Output the [x, y] coordinate of the center of the cell containing the given text.  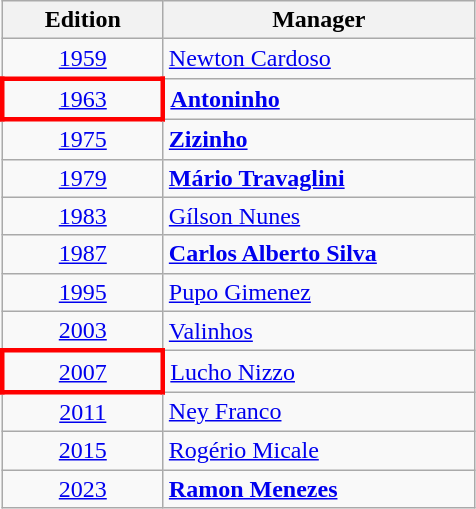
1995 [82, 292]
Manager [318, 20]
Lucho Nizzo [318, 372]
Rogério Micale [318, 450]
Valinhos [318, 331]
1975 [82, 139]
Pupo Gimenez [318, 292]
1979 [82, 178]
Zizinho [318, 139]
1963 [82, 98]
2007 [82, 372]
1983 [82, 216]
Gílson Nunes [318, 216]
2011 [82, 412]
Antoninho [318, 98]
Ney Franco [318, 412]
2003 [82, 331]
Newton Cardoso [318, 59]
2015 [82, 450]
Ramon Menezes [318, 489]
Carlos Alberto Silva [318, 254]
2023 [82, 489]
1959 [82, 59]
Edition [82, 20]
Mário Travaglini [318, 178]
1987 [82, 254]
